Search for the cell housing the specified text and yield its (x, y) center coordinate. 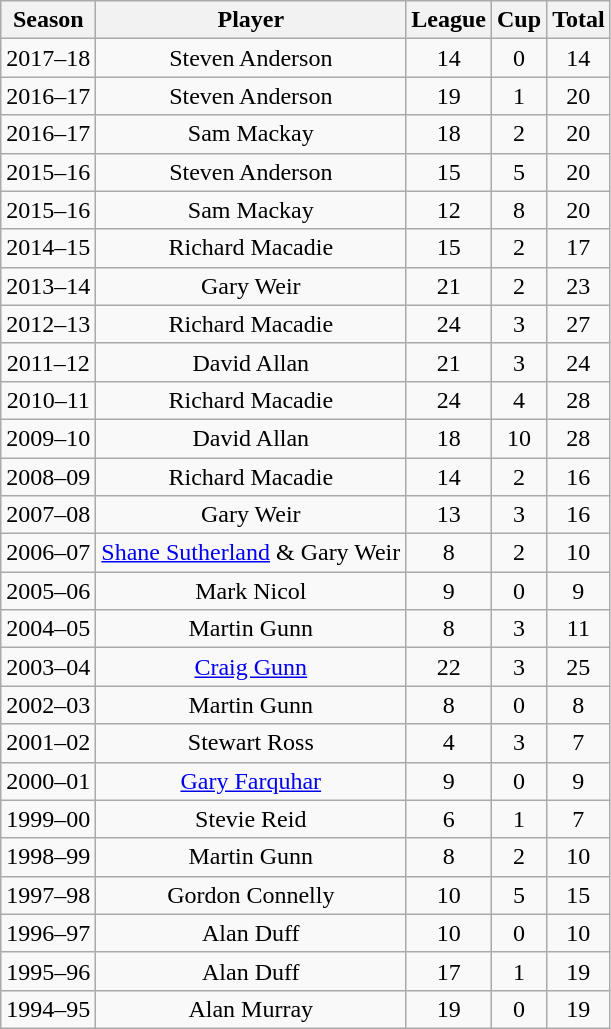
Stevie Reid (251, 819)
2008–09 (48, 477)
2012–13 (48, 324)
Cup (520, 20)
Alan Murray (251, 1009)
25 (579, 667)
2006–07 (48, 553)
12 (449, 210)
Craig Gunn (251, 667)
1999–00 (48, 819)
2013–14 (48, 286)
6 (449, 819)
Total (579, 20)
1996–97 (48, 933)
2010–11 (48, 400)
2000–01 (48, 781)
2005–06 (48, 591)
Season (48, 20)
1997–98 (48, 895)
13 (449, 515)
2001–02 (48, 743)
2014–15 (48, 248)
23 (579, 286)
2007–08 (48, 515)
2002–03 (48, 705)
2009–10 (48, 438)
Gordon Connelly (251, 895)
League (449, 20)
11 (579, 629)
Gary Farquhar (251, 781)
2011–12 (48, 362)
27 (579, 324)
1994–95 (48, 1009)
1998–99 (48, 857)
Shane Sutherland & Gary Weir (251, 553)
Mark Nicol (251, 591)
2003–04 (48, 667)
Stewart Ross (251, 743)
2004–05 (48, 629)
22 (449, 667)
1995–96 (48, 971)
Player (251, 20)
2017–18 (48, 58)
